Detect which cell encompasses the target text, then output its [X, Y] center coordinate. 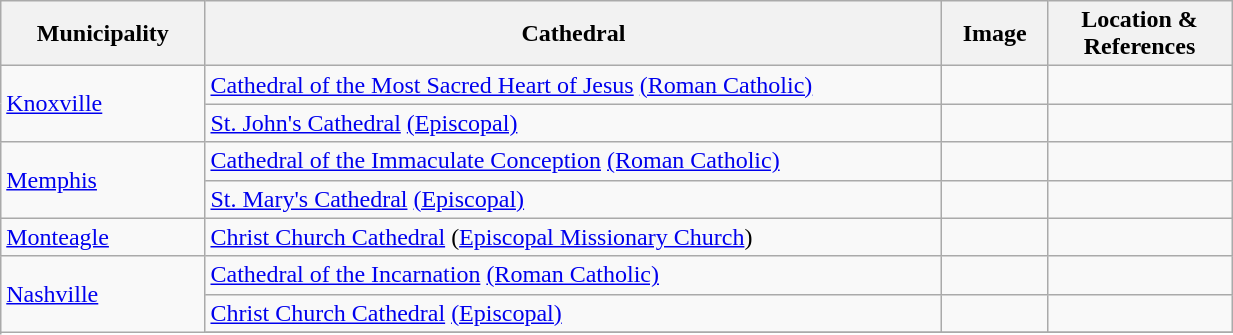
Cathedral of the Most Sacred Heart of Jesus (Roman Catholic) [574, 85]
Image [995, 34]
St. John's Cathedral (Episcopal) [574, 123]
Cathedral [574, 34]
Christ Church Cathedral (Episcopal Missionary Church) [574, 237]
Knoxville [103, 104]
Christ Church Cathedral (Episcopal) [574, 313]
Location & References [1139, 34]
Nashville [103, 294]
St. Mary's Cathedral (Episcopal) [574, 199]
Cathedral of the Immaculate Conception (Roman Catholic) [574, 161]
Cathedral of the Incarnation (Roman Catholic) [574, 275]
Municipality [103, 34]
Monteagle [103, 237]
Memphis [103, 180]
